Locate the cell with the specified text and output its (x, y) center coordinate. 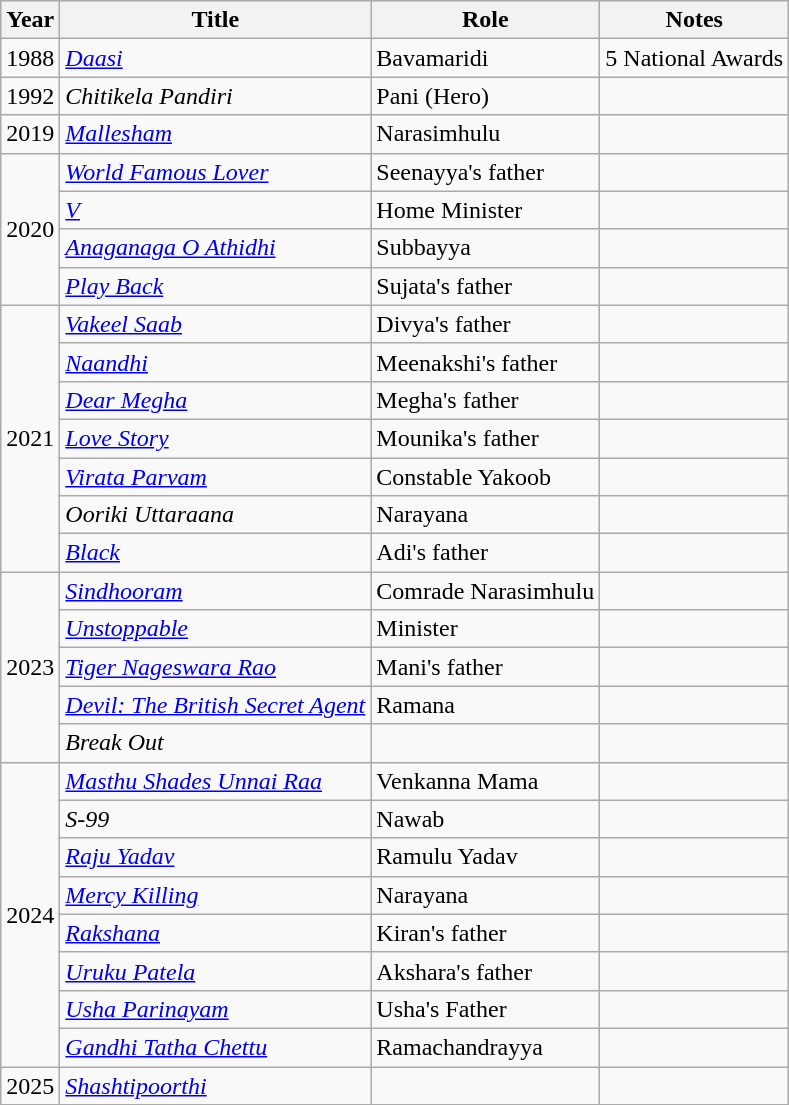
Ooriki Uttaraana (216, 515)
Year (30, 20)
Venkanna Mama (486, 781)
Constable Yakoob (486, 477)
Nawab (486, 819)
Anaganaga O Athidhi (216, 248)
2020 (30, 229)
Rakshana (216, 933)
World Famous Lover (216, 172)
2024 (30, 914)
2023 (30, 667)
Home Minister (486, 210)
Gandhi Tatha Chettu (216, 1047)
Adi's father (486, 553)
1992 (30, 96)
2025 (30, 1085)
Mallesham (216, 134)
Devil: The British Secret Agent (216, 705)
S-99 (216, 819)
Vakeel Saab (216, 324)
1988 (30, 58)
2019 (30, 134)
Love Story (216, 438)
Sindhooram (216, 591)
Megha's father (486, 400)
Chitikela Pandiri (216, 96)
Kiran's father (486, 933)
Mercy Killing (216, 895)
Unstoppable (216, 629)
Divya's father (486, 324)
Role (486, 20)
Play Back (216, 286)
Ramulu Yadav (486, 857)
Usha Parinayam (216, 1009)
Seenayya's father (486, 172)
Minister (486, 629)
Mounika's father (486, 438)
Raju Yadav (216, 857)
Usha's Father (486, 1009)
Title (216, 20)
2021 (30, 438)
Break Out (216, 743)
Subbayya (486, 248)
Narasimhulu (486, 134)
Akshara's father (486, 971)
Ramachandrayya (486, 1047)
Meenakshi's father (486, 362)
Bavamaridi (486, 58)
Comrade Narasimhulu (486, 591)
Tiger Nageswara Rao (216, 667)
Shashtipoorthi (216, 1085)
Virata Parvam (216, 477)
Pani (Hero) (486, 96)
Daasi (216, 58)
Sujata's father (486, 286)
V (216, 210)
Notes (694, 20)
Masthu Shades Unnai Raa (216, 781)
Naandhi (216, 362)
Black (216, 553)
Dear Megha (216, 400)
5 National Awards (694, 58)
Ramana (486, 705)
Mani's father (486, 667)
Uruku Patela (216, 971)
